Extract the (X, Y) coordinate from the center of the cell holding the provided text.  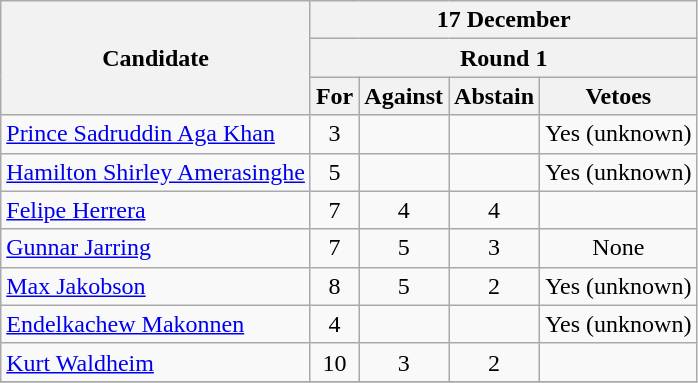
Max Jakobson (156, 286)
17 December (504, 20)
10 (334, 362)
Round 1 (504, 58)
8 (334, 286)
Gunnar Jarring (156, 248)
Candidate (156, 58)
Abstain (494, 96)
None (618, 248)
Endelkachew Makonnen (156, 324)
Kurt Waldheim (156, 362)
Hamilton Shirley Amerasinghe (156, 172)
Vetoes (618, 96)
Against (404, 96)
For (334, 96)
Prince Sadruddin Aga Khan (156, 134)
Felipe Herrera (156, 210)
